Find where the given text appears and provide that cell's center as (x, y) coordinate. 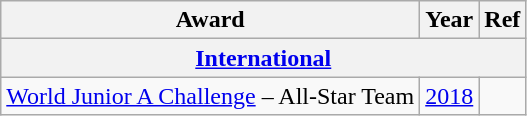
2018 (450, 96)
World Junior A Challenge – All-Star Team (210, 96)
Award (210, 20)
International (264, 58)
Year (450, 20)
Ref (502, 20)
